Extract the [x, y] coordinate from the center of the cell holding the provided text.  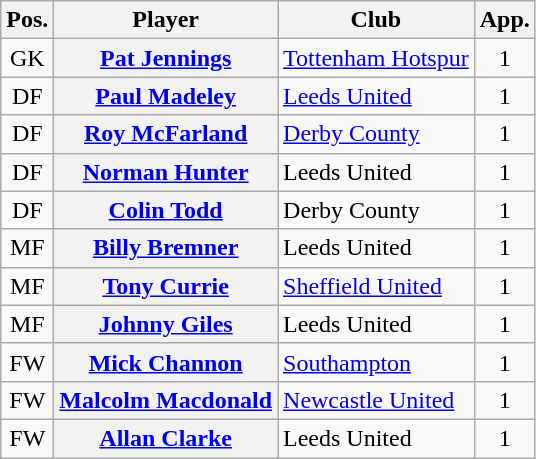
Norman Hunter [166, 172]
Newcastle United [376, 400]
GK [28, 58]
Tony Currie [166, 286]
Paul Madeley [166, 96]
Johnny Giles [166, 324]
Sheffield United [376, 286]
App. [504, 20]
Tottenham Hotspur [376, 58]
Allan Clarke [166, 438]
Pos. [28, 20]
Billy Bremner [166, 248]
Club [376, 20]
Roy McFarland [166, 134]
Mick Channon [166, 362]
Southampton [376, 362]
Colin Todd [166, 210]
Player [166, 20]
Malcolm Macdonald [166, 400]
Pat Jennings [166, 58]
